For the text-containing cell, return its midpoint in [x, y] coordinate format. 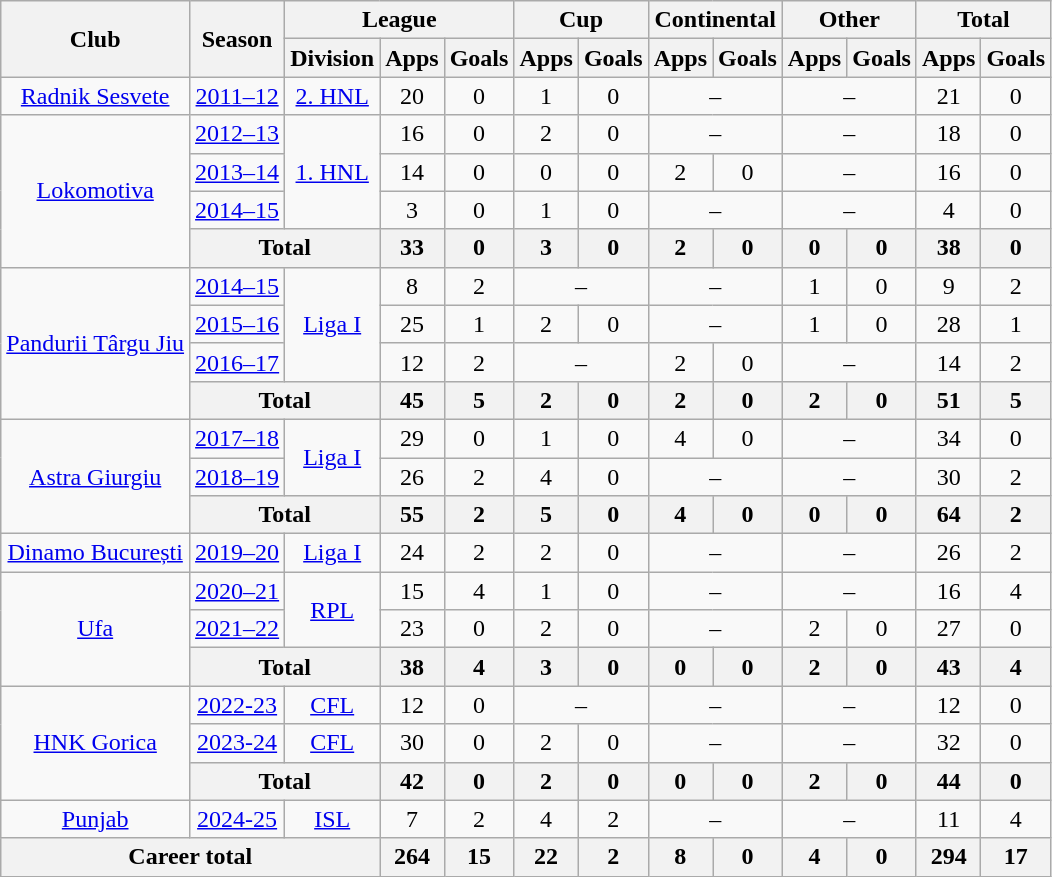
Astra Giurgiu [96, 476]
League [400, 20]
9 [948, 286]
43 [948, 667]
294 [948, 857]
Cup [581, 20]
24 [412, 553]
2018–19 [238, 477]
20 [412, 96]
11 [948, 819]
44 [948, 781]
Career total [190, 857]
Lokomotiva [96, 191]
2023-24 [238, 743]
2. HNL [332, 96]
2015–16 [238, 324]
45 [412, 400]
Ufa [96, 629]
17 [1016, 857]
2017–18 [238, 438]
2019–20 [238, 553]
2021–22 [238, 629]
25 [412, 324]
Club [96, 39]
32 [948, 743]
7 [412, 819]
2011–12 [238, 96]
264 [412, 857]
55 [412, 515]
33 [412, 248]
2013–14 [238, 172]
27 [948, 629]
42 [412, 781]
1. HNL [332, 172]
23 [412, 629]
29 [412, 438]
Other [849, 20]
Continental [715, 20]
Radnik Sesvete [96, 96]
21 [948, 96]
64 [948, 515]
2016–17 [238, 362]
ISL [332, 819]
Punjab [96, 819]
2012–13 [238, 134]
Pandurii Târgu Jiu [96, 343]
22 [546, 857]
2024-25 [238, 819]
2020–21 [238, 591]
Division [332, 58]
Season [238, 39]
HNK Gorica [96, 743]
51 [948, 400]
34 [948, 438]
28 [948, 324]
RPL [332, 610]
2022-23 [238, 705]
18 [948, 134]
Dinamo București [96, 553]
